Determine the (X, Y) coordinate at the center of the cell enclosing the given text.  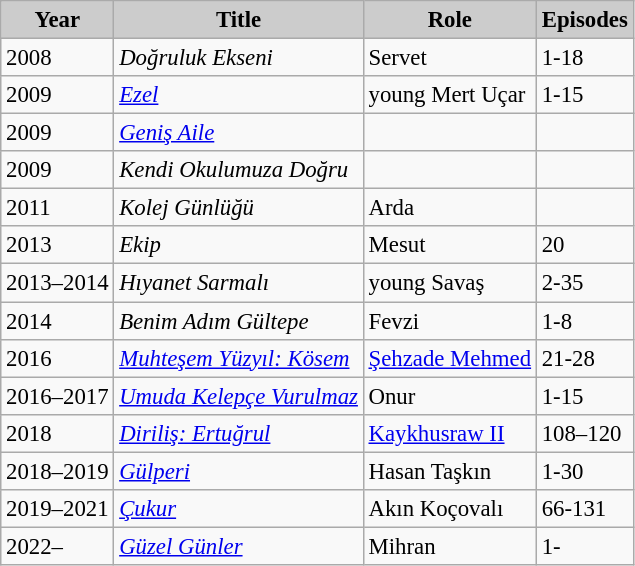
Title (238, 20)
Şehzade Mehmed (450, 358)
Episodes (584, 20)
1-8 (584, 321)
2022– (58, 546)
Doğruluk Ekseni (238, 58)
Mihran (450, 546)
Akın Koçovalı (450, 509)
Geniş Aile (238, 133)
Ekip (238, 245)
Hasan Taşkın (450, 471)
Benim Adım Gültepe (238, 321)
2014 (58, 321)
2016 (58, 358)
Arda (450, 208)
2019–2021 (58, 509)
Kendi Okulumuza Doğru (238, 170)
Role (450, 20)
2-35 (584, 283)
Mesut (450, 245)
Gülperi (238, 471)
108–120 (584, 433)
20 (584, 245)
Güzel Günler (238, 546)
2008 (58, 58)
2016–2017 (58, 396)
Servet (450, 58)
2018 (58, 433)
21-28 (584, 358)
2013 (58, 245)
66-131 (584, 509)
Diriliş: Ertuğrul (238, 433)
Hıyanet Sarmalı (238, 283)
Umuda Kelepçe Vurulmaz (238, 396)
1-18 (584, 58)
Onur (450, 396)
1- (584, 546)
Year (58, 20)
young Mert Uçar (450, 95)
Kaykhusraw II (450, 433)
1-30 (584, 471)
Kolej Günlüğü (238, 208)
young Savaş (450, 283)
Çukur (238, 509)
Muhteşem Yüzyıl: Kösem (238, 358)
Fevzi (450, 321)
2013–2014 (58, 283)
2018–2019 (58, 471)
Ezel (238, 95)
2011 (58, 208)
